Return the (x, y) coordinate for the center point of the cell that contains the specified text.  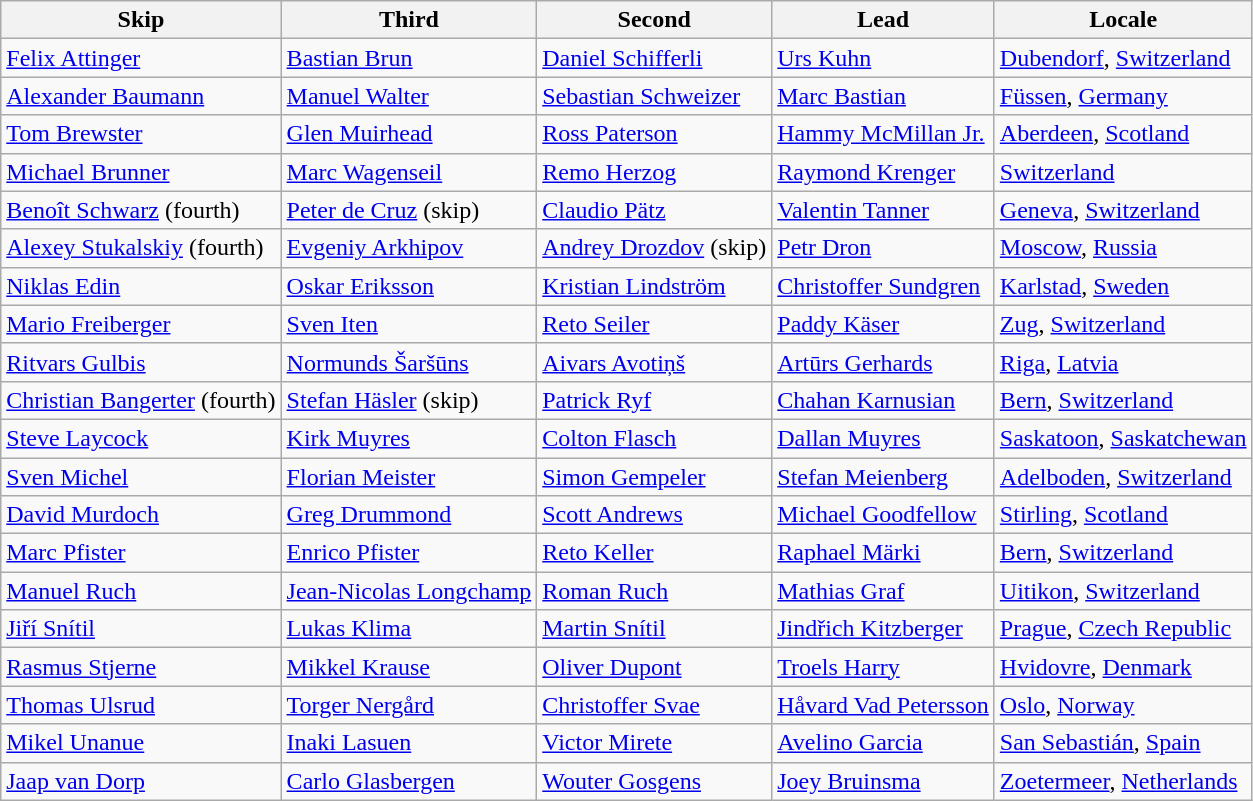
Raymond Krenger (884, 172)
San Sebastián, Spain (1123, 743)
Karlstad, Sweden (1123, 286)
Aivars Avotiņš (654, 362)
Mikkel Krause (409, 667)
Füssen, Germany (1123, 96)
Mathias Graf (884, 591)
Stefan Häsler (skip) (409, 400)
Jaap van Dorp (141, 781)
Dubendorf, Switzerland (1123, 58)
Christoffer Sundgren (884, 286)
Switzerland (1123, 172)
Urs Kuhn (884, 58)
Second (654, 20)
Alexander Baumann (141, 96)
Enrico Pfister (409, 553)
Lukas Klima (409, 629)
Avelino Garcia (884, 743)
Peter de Cruz (skip) (409, 210)
Roman Ruch (654, 591)
Lead (884, 20)
Reto Seiler (654, 324)
Kristian Lindström (654, 286)
Petr Dron (884, 248)
Marc Bastian (884, 96)
Artūrs Gerhards (884, 362)
Oskar Eriksson (409, 286)
Stefan Meienberg (884, 477)
Jiří Snítil (141, 629)
Sven Michel (141, 477)
Stirling, Scotland (1123, 515)
Claudio Pätz (654, 210)
Christian Bangerter (fourth) (141, 400)
Rasmus Stjerne (141, 667)
Håvard Vad Petersson (884, 705)
Marc Pfister (141, 553)
Locale (1123, 20)
Geneva, Switzerland (1123, 210)
Glen Muirhead (409, 134)
Michael Brunner (141, 172)
Zoetermeer, Netherlands (1123, 781)
Carlo Glasbergen (409, 781)
Kirk Muyres (409, 438)
Hvidovre, Denmark (1123, 667)
Zug, Switzerland (1123, 324)
Third (409, 20)
Marc Wagenseil (409, 172)
Niklas Edin (141, 286)
Patrick Ryf (654, 400)
Normunds Šaršūns (409, 362)
Torger Nergård (409, 705)
Troels Harry (884, 667)
Remo Herzog (654, 172)
Victor Mirete (654, 743)
Daniel Schifferli (654, 58)
Alexey Stukalskiy (fourth) (141, 248)
Inaki Lasuen (409, 743)
Benoît Schwarz (fourth) (141, 210)
Mario Freiberger (141, 324)
Adelboden, Switzerland (1123, 477)
Greg Drummond (409, 515)
Mikel Unanue (141, 743)
Martin Snítil (654, 629)
Oslo, Norway (1123, 705)
Christoffer Svae (654, 705)
Oliver Dupont (654, 667)
Simon Gempeler (654, 477)
Saskatoon, Saskatchewan (1123, 438)
Joey Bruinsma (884, 781)
Thomas Ulsrud (141, 705)
Moscow, Russia (1123, 248)
Dallan Muyres (884, 438)
Riga, Latvia (1123, 362)
Valentin Tanner (884, 210)
Tom Brewster (141, 134)
Colton Flasch (654, 438)
Bastian Brun (409, 58)
Evgeniy Arkhipov (409, 248)
Scott Andrews (654, 515)
Florian Meister (409, 477)
Prague, Czech Republic (1123, 629)
Chahan Karnusian (884, 400)
Aberdeen, Scotland (1123, 134)
Andrey Drozdov (skip) (654, 248)
Wouter Gosgens (654, 781)
Hammy McMillan Jr. (884, 134)
Ritvars Gulbis (141, 362)
David Murdoch (141, 515)
Paddy Käser (884, 324)
Steve Laycock (141, 438)
Felix Attinger (141, 58)
Uitikon, Switzerland (1123, 591)
Sebastian Schweizer (654, 96)
Reto Keller (654, 553)
Raphael Märki (884, 553)
Sven Iten (409, 324)
Jindřich Kitzberger (884, 629)
Skip (141, 20)
Manuel Walter (409, 96)
Ross Paterson (654, 134)
Manuel Ruch (141, 591)
Jean-Nicolas Longchamp (409, 591)
Michael Goodfellow (884, 515)
